Pinpoint the cell where the given text exists, returning its [X, Y] midpoint coordinate. 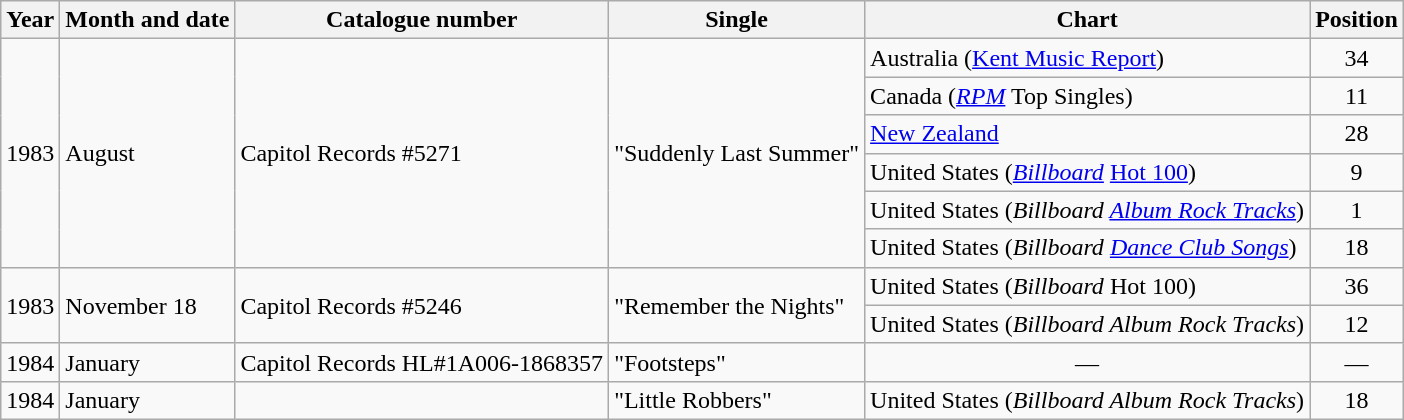
Capitol Records HL#1A006-1868357 [422, 362]
Position [1357, 20]
Australia (Kent Music Report) [1088, 58]
Month and date [148, 20]
Year [30, 20]
1 [1357, 210]
12 [1357, 324]
Catalogue number [422, 20]
"Remember the Nights" [737, 305]
28 [1357, 134]
November 18 [148, 305]
9 [1357, 172]
Capitol Records #5246 [422, 305]
United States (Billboard Dance Club Songs) [1088, 248]
Canada (RPM Top Singles) [1088, 96]
New Zealand [1088, 134]
11 [1357, 96]
"Footsteps" [737, 362]
Capitol Records #5271 [422, 153]
August [148, 153]
Single [737, 20]
"Suddenly Last Summer" [737, 153]
34 [1357, 58]
"Little Robbers" [737, 400]
Chart [1088, 20]
36 [1357, 286]
